Return (x, y) of the center of cell containing provided text 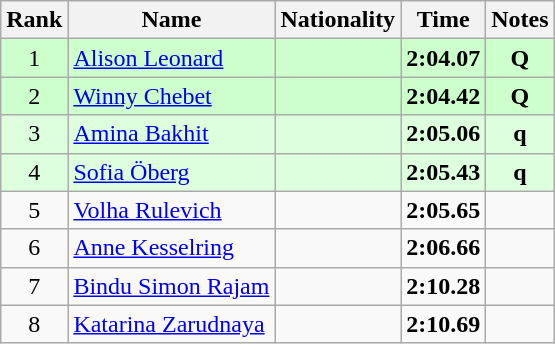
6 (34, 248)
2:05.65 (444, 210)
Volha Rulevich (172, 210)
8 (34, 324)
2:05.06 (444, 134)
Name (172, 20)
2 (34, 96)
1 (34, 58)
Bindu Simon Rajam (172, 286)
Katarina Zarudnaya (172, 324)
2:06.66 (444, 248)
Nationality (338, 20)
7 (34, 286)
4 (34, 172)
2:04.07 (444, 58)
3 (34, 134)
Anne Kesselring (172, 248)
Notes (520, 20)
2:10.69 (444, 324)
2:04.42 (444, 96)
Alison Leonard (172, 58)
Winny Chebet (172, 96)
2:10.28 (444, 286)
Sofia Öberg (172, 172)
Rank (34, 20)
5 (34, 210)
2:05.43 (444, 172)
Amina Bakhit (172, 134)
Time (444, 20)
